Scan for the cell matching the given text and deliver its [X, Y] coordinate at center. 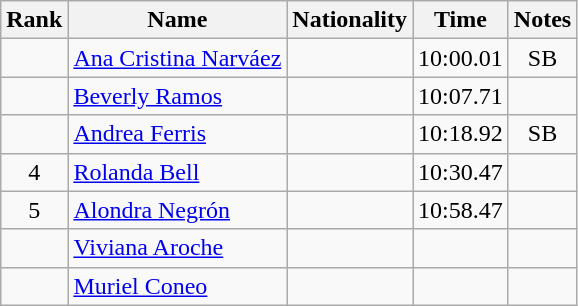
10:58.47 [461, 210]
Name [178, 20]
Rolanda Bell [178, 172]
Time [461, 20]
Notes [542, 20]
10:30.47 [461, 172]
Ana Cristina Narváez [178, 58]
Nationality [350, 20]
4 [34, 172]
Muriel Coneo [178, 286]
Andrea Ferris [178, 134]
10:00.01 [461, 58]
Alondra Negrón [178, 210]
Beverly Ramos [178, 96]
5 [34, 210]
Viviana Aroche [178, 248]
10:07.71 [461, 96]
Rank [34, 20]
10:18.92 [461, 134]
